Return the (X, Y) coordinate for the center point of the cell that contains the specified text.  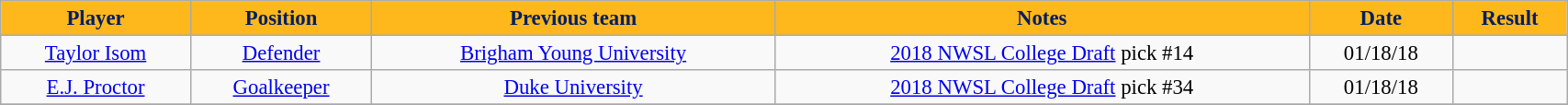
2018 NWSL College Draft pick #34 (1042, 87)
Notes (1042, 18)
Position (281, 18)
2018 NWSL College Draft pick #14 (1042, 53)
Defender (281, 53)
Previous team (573, 18)
E.J. Proctor (96, 87)
Brigham Young University (573, 53)
Goalkeeper (281, 87)
Result (1510, 18)
Date (1381, 18)
Taylor Isom (96, 53)
Player (96, 18)
Duke University (573, 87)
